Provide the [X, Y] coordinate of the cell's center where the given text is located.  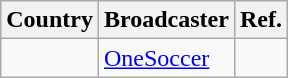
Ref. [260, 20]
Broadcaster [166, 20]
OneSoccer [166, 58]
Country [50, 20]
